Determine the [x, y] coordinate at the center of the cell enclosing the given text.  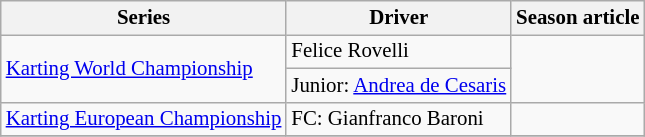
FC: Gianfranco Baroni [398, 119]
Series [144, 18]
Junior: Andrea de Cesaris [398, 85]
Season article [578, 18]
Karting European Championship [144, 119]
Felice Rovelli [398, 51]
Driver [398, 18]
Karting World Championship [144, 68]
